Extract the (X, Y) coordinate from the center of the cell holding the provided text.  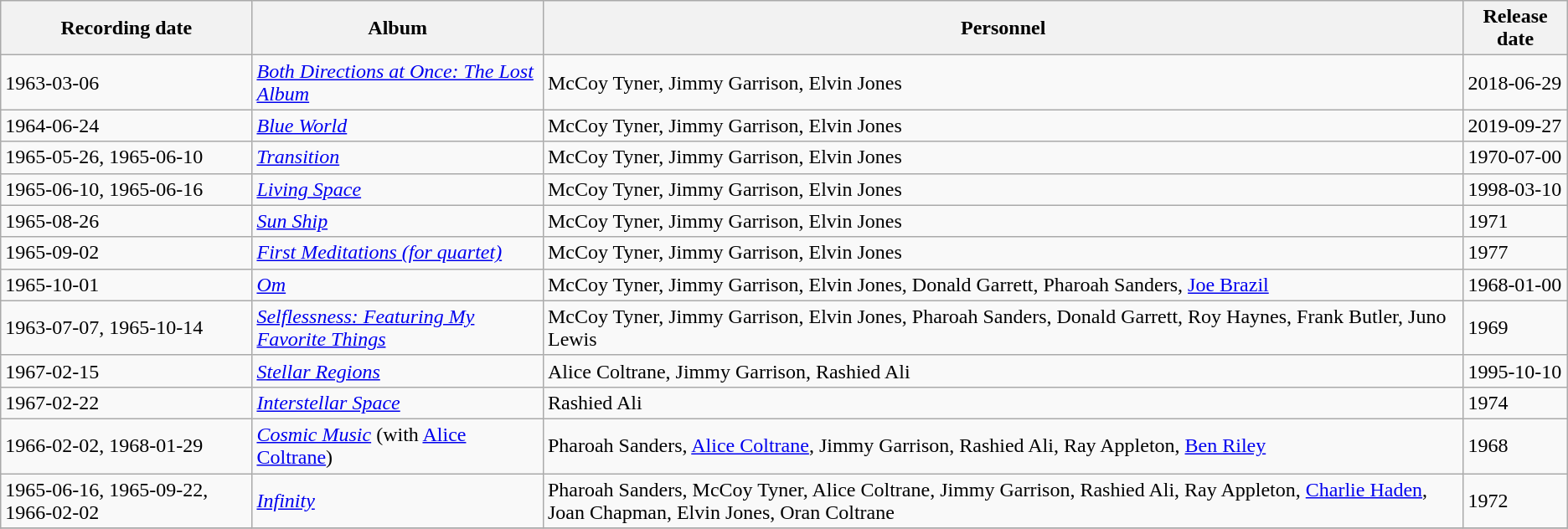
1963-07-07, 1965-10-14 (126, 328)
1965-08-26 (126, 221)
Recording date (126, 28)
Sun Ship (398, 221)
Alice Coltrane, Jimmy Garrison, Rashied Ali (1003, 371)
Stellar Regions (398, 371)
Pharoah Sanders, Alice Coltrane, Jimmy Garrison, Rashied Ali, Ray Appleton, Ben Riley (1003, 445)
Pharoah Sanders, McCoy Tyner, Alice Coltrane, Jimmy Garrison, Rashied Ali, Ray Appleton, Charlie Haden, Joan Chapman, Elvin Jones, Oran Coltrane (1003, 501)
Personnel (1003, 28)
Cosmic Music (with Alice Coltrane) (398, 445)
1998-03-10 (1515, 189)
1964-06-24 (126, 126)
Selflessness: Featuring My Favorite Things (398, 328)
1969 (1515, 328)
First Meditations (for quartet) (398, 253)
Infinity (398, 501)
1967-02-15 (126, 371)
1963-03-06 (126, 82)
2018-06-29 (1515, 82)
1965-09-02 (126, 253)
1971 (1515, 221)
1970-07-00 (1515, 157)
1968-01-00 (1515, 285)
Living Space (398, 189)
Album (398, 28)
2019-09-27 (1515, 126)
1977 (1515, 253)
1967-02-22 (126, 403)
1965-05-26, 1965-06-10 (126, 157)
McCoy Tyner, Jimmy Garrison, Elvin Jones, Pharoah Sanders, Donald Garrett, Roy Haynes, Frank Butler, Juno Lewis (1003, 328)
Interstellar Space (398, 403)
1995-10-10 (1515, 371)
Om (398, 285)
Release date (1515, 28)
1965-06-16, 1965-09-22, 1966-02-02 (126, 501)
Blue World (398, 126)
1965-06-10, 1965-06-16 (126, 189)
Rashied Ali (1003, 403)
1974 (1515, 403)
1965-10-01 (126, 285)
McCoy Tyner, Jimmy Garrison, Elvin Jones, Donald Garrett, Pharoah Sanders, Joe Brazil (1003, 285)
Both Directions at Once: The Lost Album (398, 82)
Transition (398, 157)
1968 (1515, 445)
1972 (1515, 501)
1966-02-02, 1968-01-29 (126, 445)
